Provide the [x, y] coordinate of the cell's center where the given text is located.  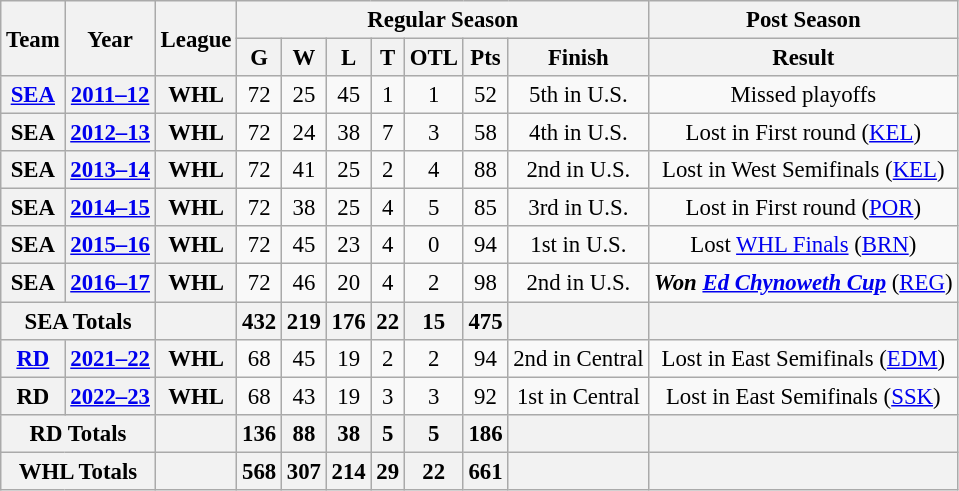
WHL Totals [78, 471]
2016–17 [110, 283]
Lost in First round (KEL) [804, 133]
SEA Totals [78, 321]
T [388, 58]
Result [804, 58]
136 [260, 433]
2021–22 [110, 358]
52 [486, 95]
98 [486, 283]
Finish [578, 58]
1st in U.S. [578, 245]
RD Totals [78, 433]
OTL [434, 58]
Lost in East Semifinals (SSK) [804, 396]
Lost in East Semifinals (EDM) [804, 358]
Won Ed Chynoweth Cup (REG) [804, 283]
186 [486, 433]
3rd in U.S. [578, 208]
41 [304, 170]
5th in U.S. [578, 95]
G [260, 58]
29 [388, 471]
2014–15 [110, 208]
2015–16 [110, 245]
58 [486, 133]
307 [304, 471]
2011–12 [110, 95]
League [196, 38]
Year [110, 38]
1st in Central [578, 396]
46 [304, 283]
Lost WHL Finals (BRN) [804, 245]
43 [304, 396]
176 [348, 321]
W [304, 58]
568 [260, 471]
Post Season [804, 20]
Pts [486, 58]
432 [260, 321]
219 [304, 321]
15 [434, 321]
24 [304, 133]
0 [434, 245]
L [348, 58]
92 [486, 396]
Lost in West Semifinals (KEL) [804, 170]
2012–13 [110, 133]
4th in U.S. [578, 133]
Team [33, 38]
Missed playoffs [804, 95]
Lost in First round (POR) [804, 208]
661 [486, 471]
2nd in Central [578, 358]
2013–14 [110, 170]
214 [348, 471]
475 [486, 321]
2022–23 [110, 396]
7 [388, 133]
20 [348, 283]
85 [486, 208]
23 [348, 245]
Regular Season [443, 20]
